Locate the cell with the specified text and output its [x, y] center coordinate. 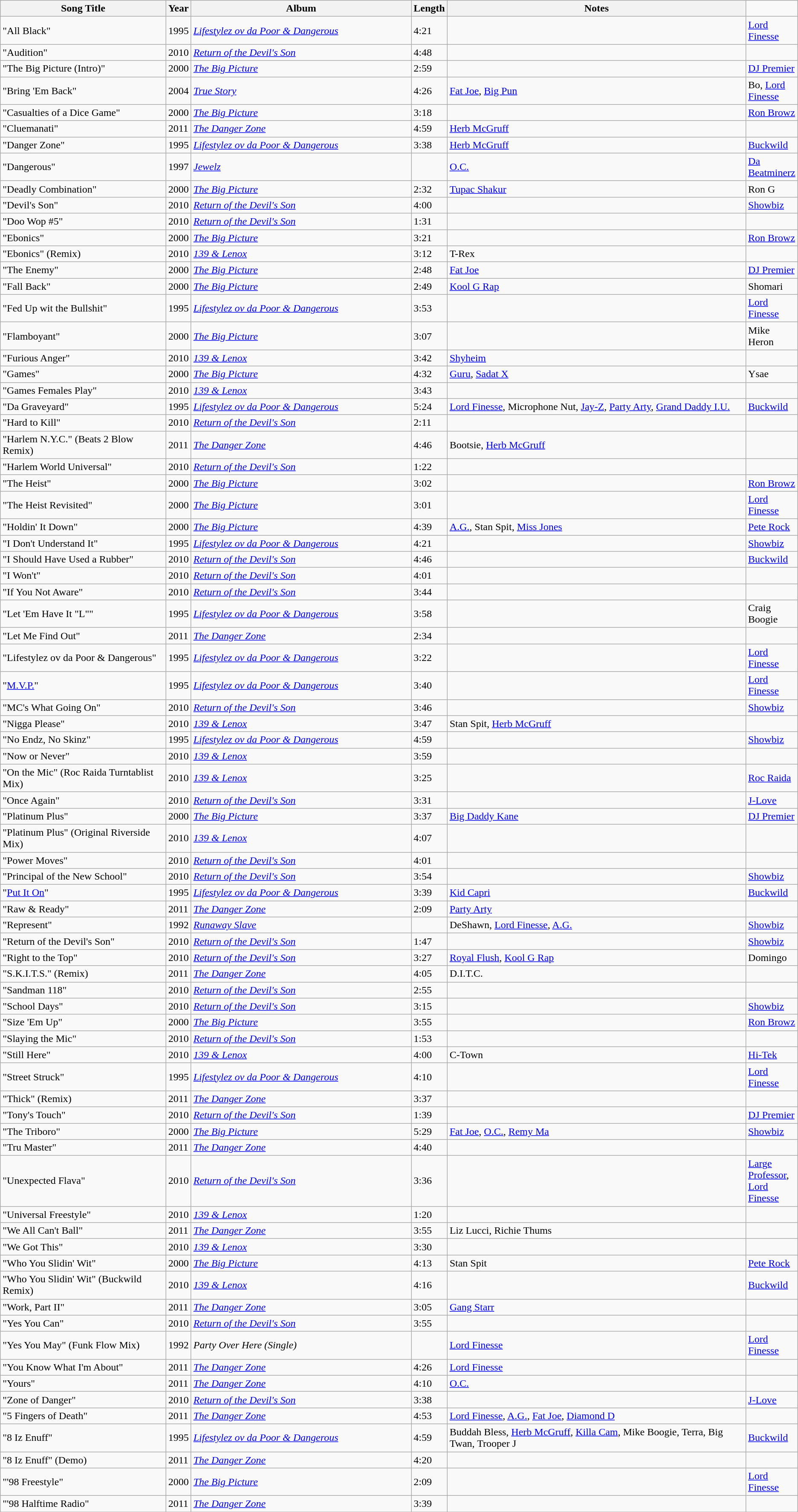
3:53 [429, 309]
3:46 [429, 707]
2:34 [429, 636]
3:25 [429, 778]
"Right to the Top" [83, 958]
"Nigga Please" [83, 724]
1:31 [429, 221]
Large Professor, Lord Finesse [772, 1181]
"Doo Wop #5" [83, 221]
Bo, Lord Finesse [772, 90]
3:40 [429, 685]
2:49 [429, 286]
Hi-Tek [772, 1055]
4:53 [429, 1416]
1997 [178, 167]
"The Triboro" [83, 1131]
"Dangerous" [83, 167]
Craig Boogie [772, 614]
4:16 [429, 1285]
Fat Joe, Big Pun [596, 90]
Length [429, 9]
"Yes You May" (Funk Flow Mix) [83, 1345]
"We All Can't Ball" [83, 1231]
"I Don't Understand It" [83, 543]
Roc Raida [772, 778]
"The Heist" [83, 483]
Kool G Rap [596, 286]
3:31 [429, 800]
2:59 [429, 69]
4:39 [429, 527]
4:20 [429, 1460]
Kid Capri [596, 893]
Bootsie, Herb McGruff [596, 445]
"Tru Master" [83, 1148]
"Still Here" [83, 1055]
Big Daddy Kane [596, 816]
4:05 [429, 974]
1:20 [429, 1215]
"Ebonics" (Remix) [83, 254]
T-Rex [596, 254]
2:55 [429, 990]
Notes [596, 9]
"The Enemy" [83, 270]
"5 Fingers of Death" [83, 1416]
"Audition" [83, 52]
"Who You Slidin' Wit" [83, 1263]
"I Won't" [83, 576]
Ron G [772, 189]
"All Black" [83, 31]
"Deadly Combination" [83, 189]
"No Endz, No Skinz" [83, 740]
3:54 [429, 877]
3:42 [429, 358]
D.I.T.C. [596, 974]
"The Big Picture (Intro)" [83, 69]
"Casualties of a Dice Game" [83, 113]
"Let Me Find Out" [83, 636]
4:32 [429, 374]
"Yes You Can" [83, 1323]
Jewelz [301, 167]
4:40 [429, 1148]
Shyheim [596, 358]
3:02 [429, 483]
"Platinum Plus" (Original Riverside Mix) [83, 838]
2:48 [429, 270]
Stan Spit, Herb McGruff [596, 724]
"Furious Anger" [83, 358]
"Raw & Ready" [83, 909]
Runaway Slave [301, 925]
3:21 [429, 237]
Lord Finesse, Microphone Nut, Jay-Z, Party Arty, Grand Daddy I.U. [596, 407]
3:07 [429, 336]
2:11 [429, 423]
"Ebonics" [83, 237]
"Holdin' It Down" [83, 527]
"Lifestylez ov da Poor & Dangerous" [83, 658]
3:18 [429, 113]
"School Days" [83, 1006]
"M.V.P." [83, 685]
"Flamboyant" [83, 336]
Year [178, 9]
"S.K.I.T.S." (Remix) [83, 974]
3:43 [429, 390]
"Fall Back" [83, 286]
Liz Lucci, Richie Thums [596, 1231]
"You Know What I'm About" [83, 1367]
"Hard to Kill" [83, 423]
1:47 [429, 941]
"Slaying the Mic" [83, 1039]
3:44 [429, 592]
Album [301, 9]
Fat Joe [596, 270]
"Zone of Danger" [83, 1399]
1:39 [429, 1115]
"Yours" [83, 1383]
"Principal of the New School" [83, 877]
Mike Heron [772, 336]
2004 [178, 90]
3:12 [429, 254]
A.G., Stan Spit, Miss Jones [596, 527]
"Platinum Plus" [83, 816]
"MC's What Going On" [83, 707]
Party Over Here (Single) [301, 1345]
Stan Spit [596, 1263]
"Bring 'Em Back" [83, 90]
"Da Graveyard" [83, 407]
True Story [301, 90]
"Danger Zone" [83, 145]
"Fed Up wit the Bullshit" [83, 309]
"Harlem N.Y.C." (Beats 2 Blow Remix) [83, 445]
3:05 [429, 1307]
3:47 [429, 724]
Tupac Shakur [596, 189]
Guru, Sadat X [596, 374]
"Street Struck" [83, 1076]
Ysae [772, 374]
Party Arty [596, 909]
"Once Again" [83, 800]
"Cluemanati" [83, 129]
"Games" [83, 374]
"If You Not Aware" [83, 592]
Song Title [83, 9]
"Power Moves" [83, 860]
5:24 [429, 407]
"'98 Halftime Radio" [83, 1504]
"Devil's Son" [83, 205]
2:32 [429, 189]
"Harlem World Universal" [83, 467]
"Now or Never" [83, 756]
"'98 Freestyle" [83, 1482]
3:27 [429, 958]
3:58 [429, 614]
"Represent" [83, 925]
C-Town [596, 1055]
DeShawn, Lord Finesse, A.G. [596, 925]
"Who You Slidin' Wit" (Buckwild Remix) [83, 1285]
"The Heist Revisited" [83, 505]
"Tony's Touch" [83, 1115]
3:36 [429, 1181]
4:13 [429, 1263]
3:59 [429, 756]
"Thick" (Remix) [83, 1099]
1:22 [429, 467]
"8 Iz Enuff" (Demo) [83, 1460]
Royal Flush, Kool G Rap [596, 958]
"Sandman 118" [83, 990]
"Put It On" [83, 893]
"On the Mic" (Roc Raida Turntablist Mix) [83, 778]
Shomari [772, 286]
3:30 [429, 1247]
Domingo [772, 958]
"Unexpected Flava" [83, 1181]
"8 Iz Enuff" [83, 1438]
"We Got This" [83, 1247]
1:53 [429, 1039]
3:01 [429, 505]
Lord Finesse, A.G., Fat Joe, Diamond D [596, 1416]
4:07 [429, 838]
"Return of the Devil's Son" [83, 941]
"I Should Have Used a Rubber" [83, 560]
5:29 [429, 1131]
"Size 'Em Up" [83, 1022]
Da Beatminerz [772, 167]
"Universal Freestyle" [83, 1215]
3:22 [429, 658]
3:15 [429, 1006]
Gang Starr [596, 1307]
"Work, Part II" [83, 1307]
Buddah Bless, Herb McGruff, Killa Cam, Mike Boogie, Terra, Big Twan, Trooper J [596, 1438]
Fat Joe, O.C., Remy Ma [596, 1131]
4:48 [429, 52]
"Let 'Em Have It "L"" [83, 614]
"Games Females Play" [83, 390]
